Pinpoint the cell where the given text exists, returning its [X, Y] midpoint coordinate. 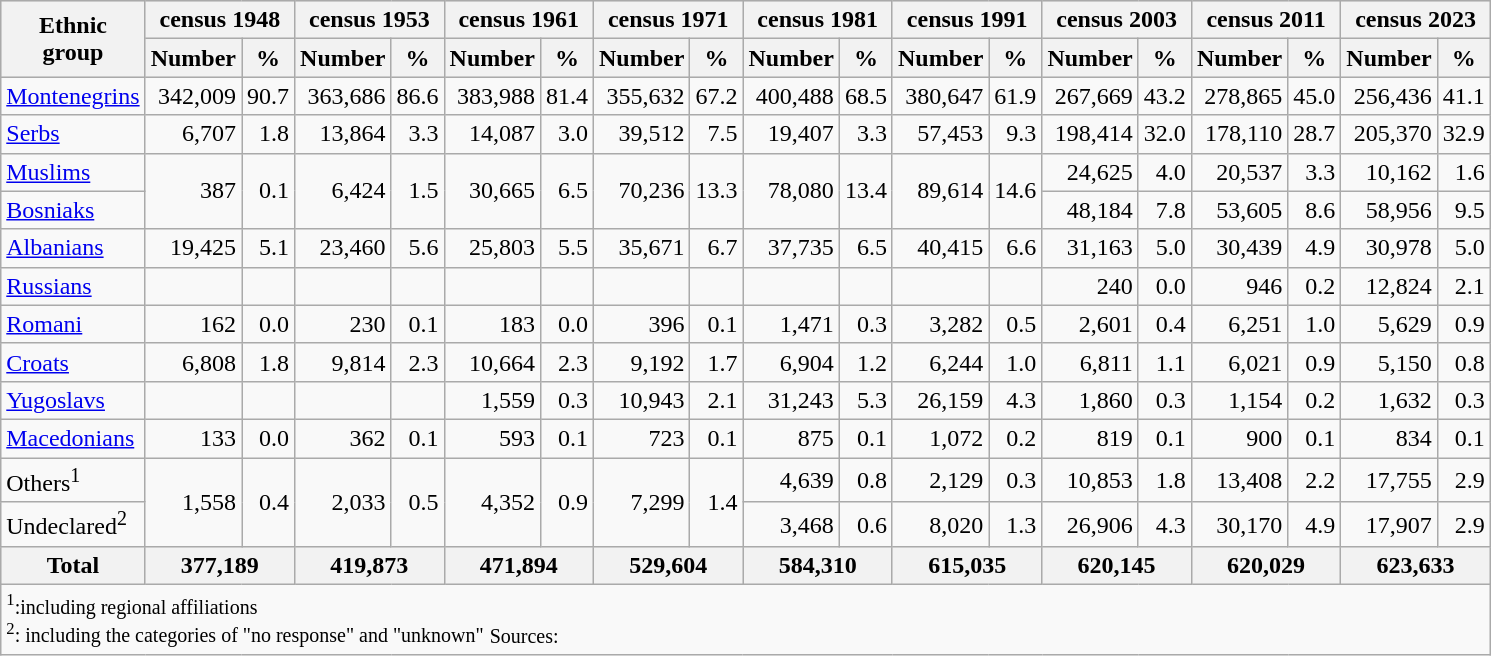
6,021 [1239, 362]
623,633 [1416, 566]
Romani [73, 324]
133 [193, 438]
30,665 [492, 191]
9,814 [343, 362]
39,512 [642, 134]
census 2003 [1116, 20]
1,072 [940, 438]
0.6 [866, 524]
7.8 [1164, 210]
584,310 [818, 566]
387 [193, 191]
Others1 [73, 480]
26,906 [1090, 524]
Total [73, 566]
3,282 [940, 324]
61.9 [1016, 96]
2.2 [1314, 480]
6,707 [193, 134]
86.6 [418, 96]
30,170 [1239, 524]
1,559 [492, 400]
Croats [73, 362]
45.0 [1314, 96]
7,299 [642, 502]
90.7 [268, 96]
162 [193, 324]
17,755 [1389, 480]
5.1 [268, 248]
Ethnicgroup [73, 39]
78,080 [791, 191]
620,029 [1266, 566]
819 [1090, 438]
35,671 [642, 248]
5,150 [1389, 362]
68.5 [866, 96]
471,894 [518, 566]
Undeclared2 [73, 524]
5,629 [1389, 324]
40,415 [940, 248]
13,408 [1239, 480]
1:including regional affiliations2: including the categories of "no response" and "unknown" Sources: [746, 620]
946 [1239, 286]
342,009 [193, 96]
1,632 [1389, 400]
1,471 [791, 324]
6,251 [1239, 324]
census 2023 [1416, 20]
32.9 [1464, 134]
19,407 [791, 134]
6.6 [1016, 248]
Serbs [73, 134]
1.7 [716, 362]
census 1948 [220, 20]
Albanians [73, 248]
13.3 [716, 191]
8,020 [940, 524]
6,424 [343, 191]
363,686 [343, 96]
census 1991 [966, 20]
70,236 [642, 191]
278,865 [1239, 96]
900 [1239, 438]
10,943 [642, 400]
723 [642, 438]
1.1 [1164, 362]
1.2 [866, 362]
9.5 [1464, 210]
178,110 [1239, 134]
48,184 [1090, 210]
1,860 [1090, 400]
256,436 [1389, 96]
67.2 [716, 96]
2,601 [1090, 324]
Russians [73, 286]
1,558 [193, 502]
1.6 [1464, 172]
3.0 [566, 134]
30,978 [1389, 248]
53,605 [1239, 210]
10,664 [492, 362]
20,537 [1239, 172]
Montenegrins [73, 96]
Yugoslavs [73, 400]
14.6 [1016, 191]
383,988 [492, 96]
census 1953 [370, 20]
9,192 [642, 362]
14,087 [492, 134]
43.2 [1164, 96]
1.5 [418, 191]
37,735 [791, 248]
615,035 [966, 566]
census 1971 [668, 20]
28.7 [1314, 134]
4,352 [492, 502]
23,460 [343, 248]
875 [791, 438]
380,647 [940, 96]
377,189 [220, 566]
1.3 [1016, 524]
4,639 [791, 480]
5.6 [418, 248]
58,956 [1389, 210]
census 2011 [1266, 20]
267,669 [1090, 96]
400,488 [791, 96]
41.1 [1464, 96]
1,154 [1239, 400]
6,244 [940, 362]
5.3 [866, 400]
396 [642, 324]
census 1961 [518, 20]
25,803 [492, 248]
620,145 [1116, 566]
Macedonians [73, 438]
10,853 [1090, 480]
362 [343, 438]
6.7 [716, 248]
8.6 [1314, 210]
3,468 [791, 524]
13,864 [343, 134]
355,632 [642, 96]
834 [1389, 438]
5.5 [566, 248]
32.0 [1164, 134]
240 [1090, 286]
10,162 [1389, 172]
205,370 [1389, 134]
7.5 [716, 134]
17,907 [1389, 524]
13.4 [866, 191]
2,129 [940, 480]
57,453 [940, 134]
593 [492, 438]
419,873 [370, 566]
9.3 [1016, 134]
30,439 [1239, 248]
6,811 [1090, 362]
183 [492, 324]
31,163 [1090, 248]
Bosniaks [73, 210]
26,159 [940, 400]
census 1981 [818, 20]
1.4 [716, 502]
12,824 [1389, 286]
6,904 [791, 362]
89,614 [940, 191]
Muslims [73, 172]
230 [343, 324]
24,625 [1090, 172]
6,808 [193, 362]
198,414 [1090, 134]
31,243 [791, 400]
529,604 [668, 566]
4.0 [1164, 172]
81.4 [566, 96]
2,033 [343, 502]
19,425 [193, 248]
